Scan for the cell matching the given text and deliver its (X, Y) coordinate at center. 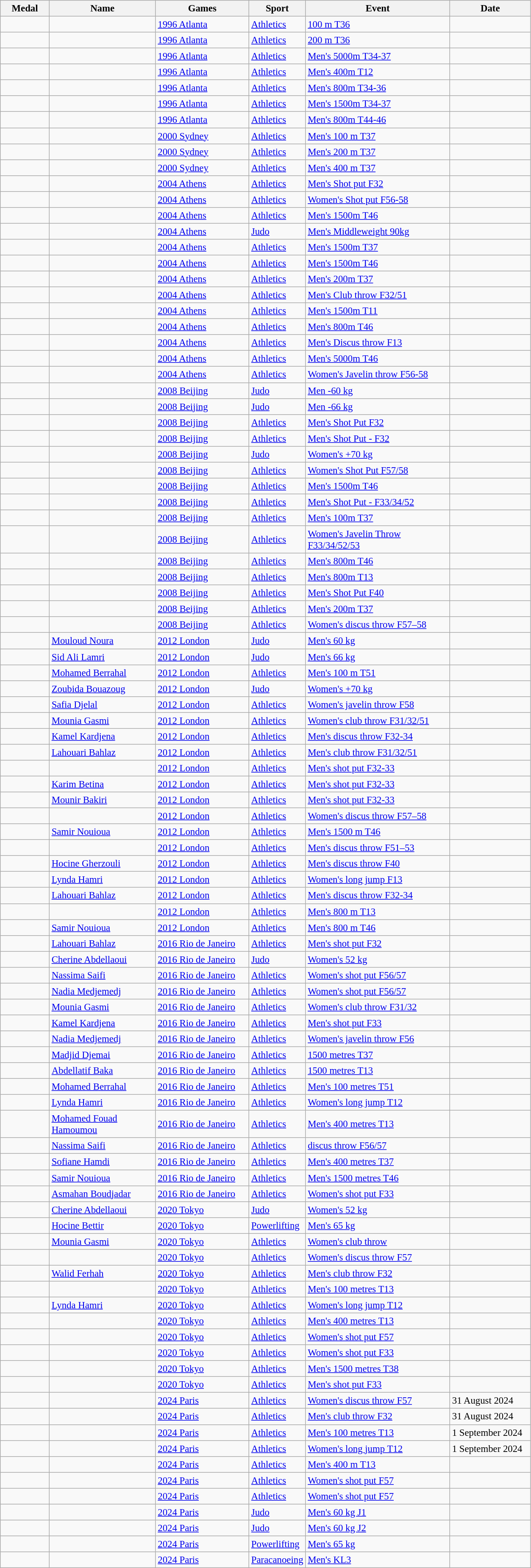
Name (103, 8)
Karim Betina (103, 784)
Men's shot put F32 (378, 943)
100 m T36 (378, 25)
Men's Shot Put F32 (378, 422)
Men's Middleweight 90kg (378, 231)
discus throw F56/57 (378, 1146)
Men's Club throw F32/51 (378, 295)
Men's 400m T12 (378, 72)
Men's 5000m T46 (378, 359)
Men's 800 m T13 (378, 911)
Zoubida Bouazoug (103, 689)
Mouloud Noura (103, 641)
Men's 400 m T37 (378, 168)
Women's long jump F13 (378, 880)
Men's 800m T34-36 (378, 88)
Event (378, 8)
Date (490, 8)
Men's 400 m T13 (378, 1464)
Men's discus throw F40 (378, 864)
Men's 800 m T46 (378, 928)
Sofiane Hamdi (103, 1162)
Paracanoeing (277, 1560)
Men's Discus throw F13 (378, 343)
Men -60 kg (378, 391)
Women's Javelin throw F56-58 (378, 375)
Hocine Gherzouli (103, 864)
Men's Shot Put - F32 (378, 438)
Asmahan Boudjadar (103, 1194)
Men's Shot put F32 (378, 183)
Women's club throw (378, 1241)
Men's 100 m T37 (378, 136)
Women's javelin throw F56 (378, 1039)
200 m T36 (378, 40)
Games (203, 8)
Women's javelin throw F58 (378, 704)
Men's 200 m T37 (378, 152)
Men's discus throw F51–53 (378, 848)
Men's 66 kg (378, 657)
Men's Shot Put - F33/34/52 (378, 502)
Men's 800m T44-46 (378, 120)
Women's Shot put F56-58 (378, 199)
Men's Shot Put F40 (378, 593)
Men's 100m T37 (378, 518)
Men's 1500 metres T38 (378, 1369)
1500 metres T13 (378, 1071)
Men's KL3 (378, 1560)
Men's 5000m T34-37 (378, 56)
Men's 1500 metres T46 (378, 1178)
Women's Javelin Throw F33/34/52/53 (378, 540)
Men's 1500m T11 (378, 311)
Women's club throw F31/32 (378, 1007)
Mohamed Fouad Hamoumou (103, 1124)
Walid Ferhah (103, 1273)
Men's 1500m T37 (378, 247)
Medal (25, 8)
Men's 100 m T51 (378, 673)
Abdellatif Baka (103, 1071)
Men's 400 metres T37 (378, 1162)
Men's 60 kg J2 (378, 1528)
Madjid Djemai (103, 1055)
Men's 60 kg (378, 641)
Sid Ali Lamri (103, 657)
Men's 100 metres T51 (378, 1087)
Sport (277, 8)
1500 metres T37 (378, 1055)
Men's 60 kg J1 (378, 1512)
Men -66 kg (378, 407)
Men's club throw F31/32/51 (378, 752)
Mounir Bakiri (103, 800)
Women's Shot Put F57/58 (378, 470)
Hocine Bettir (103, 1225)
Men's 1500m T34-37 (378, 104)
Safia Djelal (103, 704)
Men's 800m T13 (378, 577)
Men's 1500 m T46 (378, 832)
Women's club throw F31/32/51 (378, 720)
